Identify which cell holds the provided text, then report its [x, y] central coordinate. 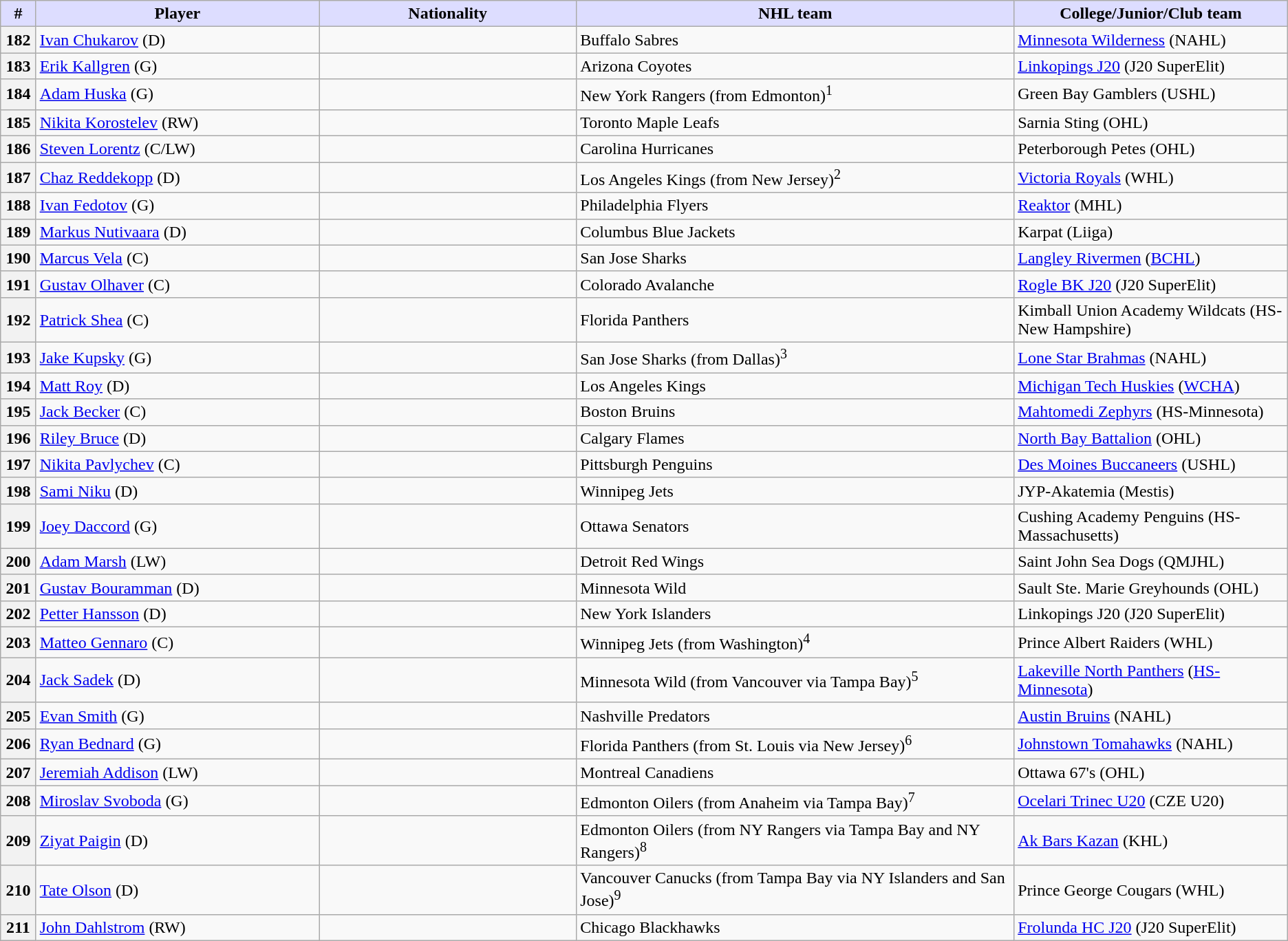
211 [18, 928]
Lakeville North Panthers (HS-Minnesota) [1151, 680]
209 [18, 841]
198 [18, 490]
North Bay Battalion (OHL) [1151, 438]
193 [18, 358]
Jack Sadek (D) [178, 680]
186 [18, 149]
Matteo Gennaro (C) [178, 642]
Adam Huska (G) [178, 95]
New York Rangers (from Edmonton)1 [795, 95]
Winnipeg Jets [795, 490]
Rogle BK J20 (J20 SuperElit) [1151, 284]
Florida Panthers [795, 319]
NHL team [795, 14]
Chaz Reddekopp (D) [178, 177]
191 [18, 284]
Kimball Union Academy Wildcats (HS-New Hampshire) [1151, 319]
Winnipeg Jets (from Washington)4 [795, 642]
196 [18, 438]
Tate Olson (D) [178, 890]
208 [18, 801]
Erik Kallgren (G) [178, 66]
Los Angeles Kings (from New Jersey)2 [795, 177]
Ziyat Paigin (D) [178, 841]
Mahtomedi Zephyrs (HS-Minnesota) [1151, 412]
Jeremiah Addison (LW) [178, 772]
182 [18, 40]
Vancouver Canucks (from Tampa Bay via NY Islanders and San Jose)9 [795, 890]
Jake Kupsky (G) [178, 358]
Nashville Predators [795, 715]
Evan Smith (G) [178, 715]
Ottawa Senators [795, 526]
Columbus Blue Jackets [795, 232]
# [18, 14]
Peterborough Petes (OHL) [1151, 149]
Joey Daccord (G) [178, 526]
183 [18, 66]
Sarnia Sting (OHL) [1151, 122]
Detroit Red Wings [795, 561]
206 [18, 744]
Minnesota Wild [795, 587]
189 [18, 232]
Player [178, 14]
184 [18, 95]
199 [18, 526]
Des Moines Buccaneers (USHL) [1151, 464]
Edmonton Oilers (from Anaheim via Tampa Bay)7 [795, 801]
188 [18, 206]
Nikita Korostelev (RW) [178, 122]
Karpat (Liiga) [1151, 232]
Langley Rivermen (BCHL) [1151, 258]
Calgary Flames [795, 438]
Sami Niku (D) [178, 490]
200 [18, 561]
Ocelari Trinec U20 (CZE U20) [1151, 801]
202 [18, 614]
Prince Albert Raiders (WHL) [1151, 642]
207 [18, 772]
Edmonton Oilers (from NY Rangers via Tampa Bay and NY Rangers)8 [795, 841]
Ak Bars Kazan (KHL) [1151, 841]
College/Junior/Club team [1151, 14]
Riley Bruce (D) [178, 438]
Jack Becker (C) [178, 412]
Ivan Fedotov (G) [178, 206]
Cushing Academy Penguins (HS-Massachusetts) [1151, 526]
Florida Panthers (from St. Louis via New Jersey)6 [795, 744]
205 [18, 715]
187 [18, 177]
Montreal Canadiens [795, 772]
Colorado Avalanche [795, 284]
Ivan Chukarov (D) [178, 40]
Victoria Royals (WHL) [1151, 177]
Ottawa 67's (OHL) [1151, 772]
Nationality [448, 14]
201 [18, 587]
San Jose Sharks [795, 258]
JYP-Akatemia (Mestis) [1151, 490]
Miroslav Svoboda (G) [178, 801]
195 [18, 412]
Reaktor (MHL) [1151, 206]
Michigan Tech Huskies (WCHA) [1151, 386]
194 [18, 386]
Toronto Maple Leafs [795, 122]
Philadelphia Flyers [795, 206]
Prince George Cougars (WHL) [1151, 890]
192 [18, 319]
Minnesota Wild (from Vancouver via Tampa Bay)5 [795, 680]
Pittsburgh Penguins [795, 464]
Adam Marsh (LW) [178, 561]
Minnesota Wilderness (NAHL) [1151, 40]
Arizona Coyotes [795, 66]
Petter Hansson (D) [178, 614]
Carolina Hurricanes [795, 149]
Ryan Bednard (G) [178, 744]
Steven Lorentz (C/LW) [178, 149]
San Jose Sharks (from Dallas)3 [795, 358]
197 [18, 464]
Saint John Sea Dogs (QMJHL) [1151, 561]
New York Islanders [795, 614]
Patrick Shea (C) [178, 319]
Nikita Pavlychev (C) [178, 464]
Green Bay Gamblers (USHL) [1151, 95]
Los Angeles Kings [795, 386]
Boston Bruins [795, 412]
John Dahlstrom (RW) [178, 928]
Johnstown Tomahawks (NAHL) [1151, 744]
Marcus Vela (C) [178, 258]
Austin Bruins (NAHL) [1151, 715]
Buffalo Sabres [795, 40]
Frolunda HC J20 (J20 SuperElit) [1151, 928]
203 [18, 642]
Gustav Bouramman (D) [178, 587]
Gustav Olhaver (C) [178, 284]
210 [18, 890]
Markus Nutivaara (D) [178, 232]
Matt Roy (D) [178, 386]
190 [18, 258]
Lone Star Brahmas (NAHL) [1151, 358]
185 [18, 122]
Chicago Blackhawks [795, 928]
204 [18, 680]
Sault Ste. Marie Greyhounds (OHL) [1151, 587]
